Determine the [X, Y] coordinate at the center of the cell enclosing the given text.  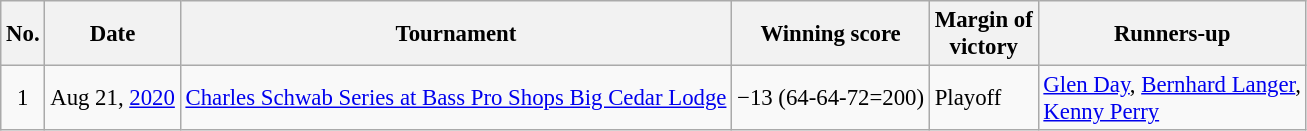
Runners-up [1172, 34]
−13 (64-64-72=200) [831, 98]
Margin ofvictory [984, 34]
Playoff [984, 98]
No. [23, 34]
Glen Day, Bernhard Langer, Kenny Perry [1172, 98]
Charles Schwab Series at Bass Pro Shops Big Cedar Lodge [456, 98]
Winning score [831, 34]
Date [112, 34]
Tournament [456, 34]
Aug 21, 2020 [112, 98]
1 [23, 98]
